Locate the cell with the specified text and output its [X, Y] center coordinate. 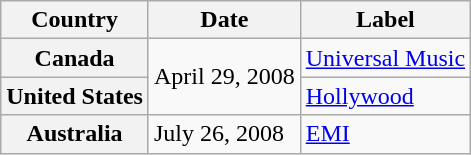
Date [224, 20]
Universal Music [385, 58]
Australia [75, 134]
Country [75, 20]
Label [385, 20]
April 29, 2008 [224, 77]
Hollywood [385, 96]
July 26, 2008 [224, 134]
Canada [75, 58]
EMI [385, 134]
United States [75, 96]
